Scan for the cell matching the given text and deliver its (X, Y) coordinate at center. 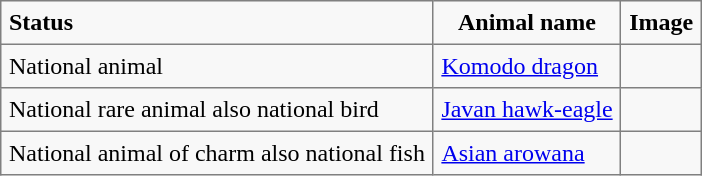
Asian arowana (527, 153)
National animal (217, 66)
Animal name (527, 23)
National animal of charm also national fish (217, 153)
Status (217, 23)
National rare animal also national bird (217, 110)
Komodo dragon (527, 66)
Image (661, 23)
Javan hawk-eagle (527, 110)
